Detect which cell encompasses the target text, then output its [x, y] center coordinate. 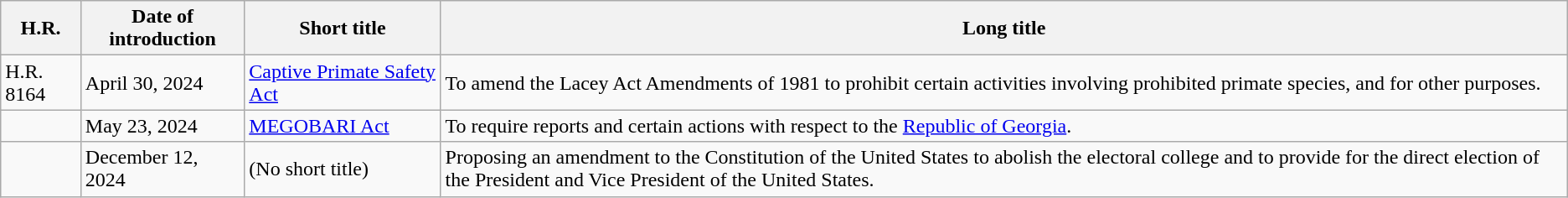
Captive Primate Safety Act [343, 82]
Long title [1003, 29]
Short title [343, 29]
May 23, 2024 [162, 126]
Date of introduction [162, 29]
December 12, 2024 [162, 169]
H.R. 8164 [41, 82]
April 30, 2024 [162, 82]
To require reports and certain actions with respect to the Republic of Georgia. [1003, 126]
H.R. [41, 29]
(No short title) [343, 169]
MEGOBARI Act [343, 126]
To amend the Lacey Act Amendments of 1981 to prohibit certain activities involving prohibited primate species, and for other purposes. [1003, 82]
